Output the (x, y) coordinate of the center of the cell containing the given text.  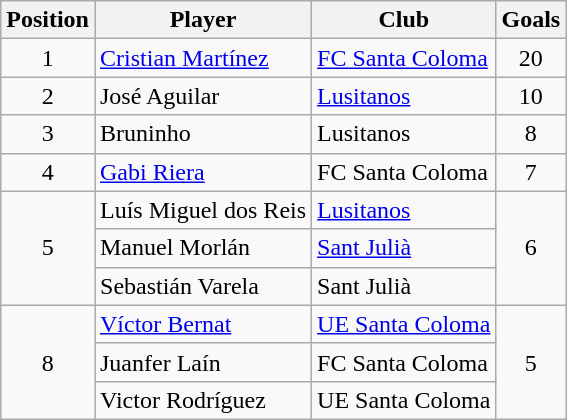
Víctor Bernat (202, 324)
6 (531, 248)
Position (48, 20)
Juanfer Laín (202, 362)
7 (531, 172)
Player (202, 20)
Victor Rodríguez (202, 400)
4 (48, 172)
Sebastián Varela (202, 286)
20 (531, 58)
Gabi Riera (202, 172)
2 (48, 96)
Club (404, 20)
1 (48, 58)
Bruninho (202, 134)
José Aguilar (202, 96)
Luís Miguel dos Reis (202, 210)
Goals (531, 20)
10 (531, 96)
3 (48, 134)
Manuel Morlán (202, 248)
Cristian Martínez (202, 58)
